Locate the cell with the specified text and output its (x, y) center coordinate. 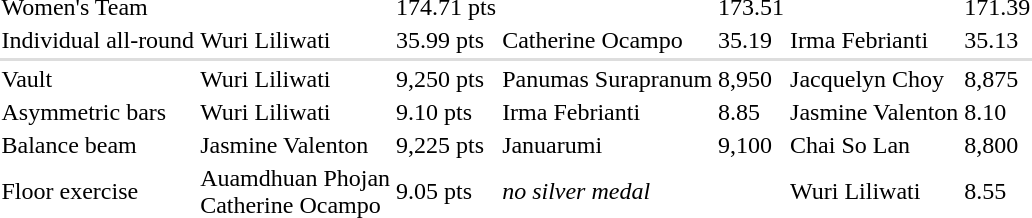
9.10 pts (446, 112)
8.10 (998, 112)
8.85 (752, 112)
Chai So Lan (874, 145)
Balance beam (98, 145)
Vault (98, 79)
8,950 (752, 79)
35.13 (998, 40)
Asymmetric bars (98, 112)
9,225 pts (446, 145)
Panumas Surapranum (608, 79)
8,800 (998, 145)
8,875 (998, 79)
Jacquelyn Choy (874, 79)
9,250 pts (446, 79)
Individual all-round (98, 40)
35.19 (752, 40)
35.99 pts (446, 40)
Januarumi (608, 145)
Catherine Ocampo (608, 40)
9,100 (752, 145)
